Locate the cell with the specified text and output its (x, y) center coordinate. 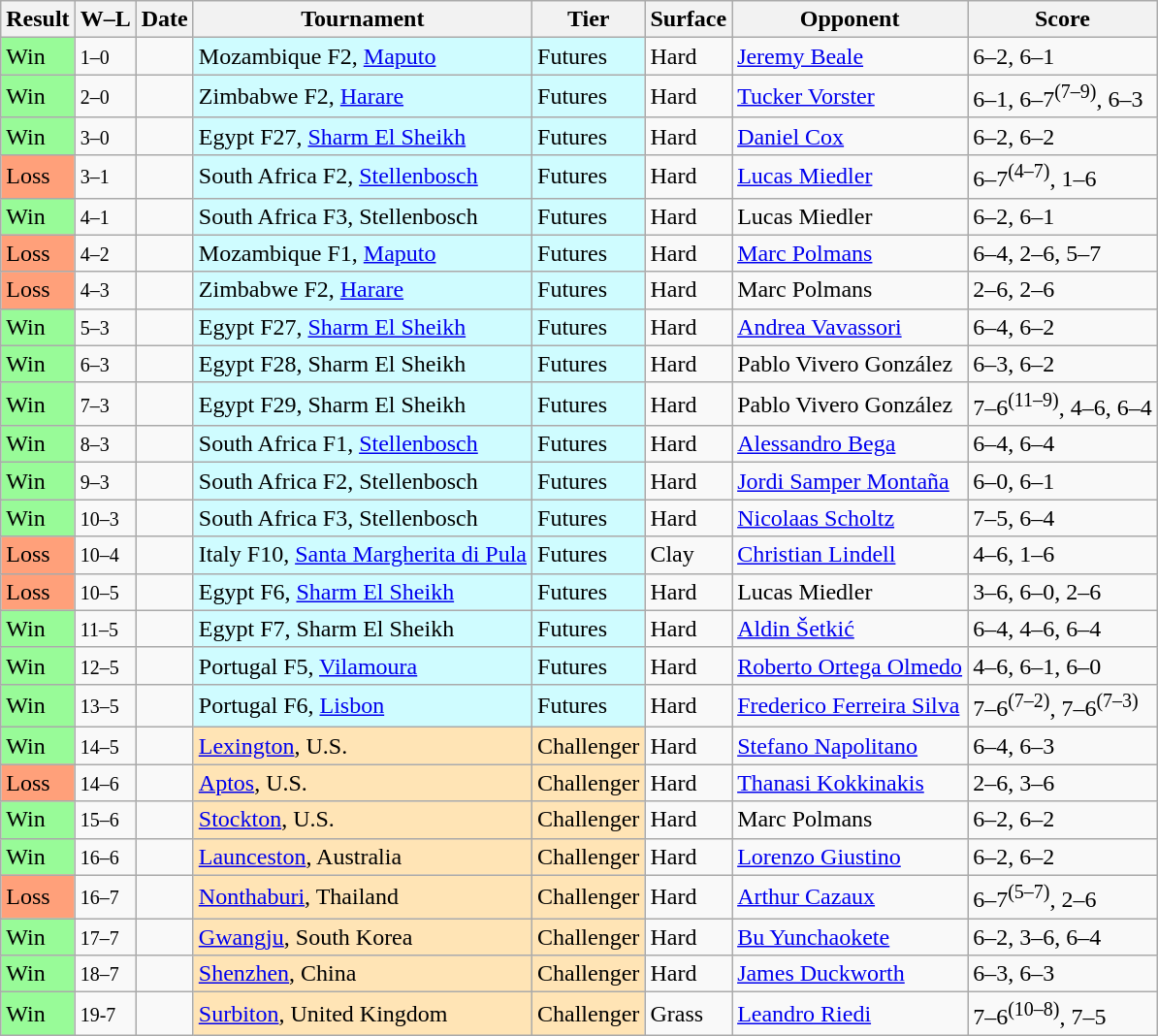
Nonthaburi, Thailand (363, 896)
14–5 (105, 746)
Stockton, U.S. (363, 820)
Portugal F6, Lisbon (363, 706)
Opponent (850, 19)
W–L (105, 19)
4–3 (105, 290)
Mozambique F1, Maputo (363, 253)
Alessandro Bega (850, 444)
1–0 (105, 56)
10–5 (105, 592)
Grass (689, 1015)
Surface (689, 19)
2–6, 3–6 (1063, 783)
7–6(7–2), 7–6(7–3) (1063, 706)
Aptos, U.S. (363, 783)
13–5 (105, 706)
Bu Yunchaokete (850, 937)
Gwangju, South Korea (363, 937)
10–4 (105, 555)
15–6 (105, 820)
19-7 (105, 1015)
Andrea Vavassori (850, 327)
Egypt F29, Sharm El Sheikh (363, 404)
5–3 (105, 327)
6–4, 6–4 (1063, 444)
3–0 (105, 136)
6–7(5–7), 2–6 (1063, 896)
Clay (689, 555)
South Africa F1, Stellenbosch (363, 444)
Lorenzo Giustino (850, 857)
Shenzhen, China (363, 974)
6–4, 4–6, 6–4 (1063, 629)
Surbiton, United Kingdom (363, 1015)
Leandro Riedi (850, 1015)
6–3, 6–3 (1063, 974)
6–7(4–7), 1–6 (1063, 177)
Result (38, 19)
4–2 (105, 253)
Stefano Napolitano (850, 746)
Tucker Vorster (850, 97)
2–6, 2–6 (1063, 290)
Date (165, 19)
Thanasi Kokkinakis (850, 783)
Jordi Samper Montaña (850, 481)
16–6 (105, 857)
6–1, 6–7(7–9), 6–3 (1063, 97)
10–3 (105, 518)
4–6, 6–1, 6–0 (1063, 665)
3–6, 6–0, 2–6 (1063, 592)
Christian Lindell (850, 555)
Portugal F5, Vilamoura (363, 665)
Egypt F7, Sharm El Sheikh (363, 629)
14–6 (105, 783)
Roberto Ortega Olmedo (850, 665)
Score (1063, 19)
Lexington, U.S. (363, 746)
12–5 (105, 665)
Nicolaas Scholtz (850, 518)
7–5, 6–4 (1063, 518)
6–3, 6–2 (1063, 364)
Egypt F6, Sharm El Sheikh (363, 592)
2–0 (105, 97)
11–5 (105, 629)
Frederico Ferreira Silva (850, 706)
Tournament (363, 19)
James Duckworth (850, 974)
18–7 (105, 974)
16–7 (105, 896)
Aldin Šetkić (850, 629)
17–7 (105, 937)
Daniel Cox (850, 136)
Arthur Cazaux (850, 896)
Launceston, Australia (363, 857)
Tier (589, 19)
3–1 (105, 177)
Egypt F28, Sharm El Sheikh (363, 364)
8–3 (105, 444)
7–3 (105, 404)
6–4, 6–3 (1063, 746)
6–4, 2–6, 5–7 (1063, 253)
Jeremy Beale (850, 56)
6–3 (105, 364)
6–0, 6–1 (1063, 481)
Mozambique F2, Maputo (363, 56)
6–2, 3–6, 6–4 (1063, 937)
6–4, 6–2 (1063, 327)
4–1 (105, 216)
Italy F10, Santa Margherita di Pula (363, 555)
7–6(10–8), 7–5 (1063, 1015)
4–6, 1–6 (1063, 555)
9–3 (105, 481)
7–6(11–9), 4–6, 6–4 (1063, 404)
